Search for the cell housing the specified text and yield its (x, y) center coordinate. 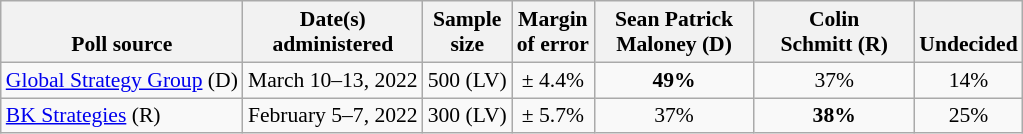
Date(s)administered (333, 32)
38% (834, 116)
Marginof error (553, 32)
500 (LV) (468, 80)
300 (LV) (468, 116)
February 5–7, 2022 (333, 116)
Poll source (122, 32)
Undecided (968, 32)
BK Strategies (R) (122, 116)
Samplesize (468, 32)
14% (968, 80)
ColinSchmitt (R) (834, 32)
± 4.4% (553, 80)
March 10–13, 2022 (333, 80)
± 5.7% (553, 116)
Sean PatrickMaloney (D) (674, 32)
49% (674, 80)
25% (968, 116)
Global Strategy Group (D) (122, 80)
